For the text-containing cell, return its midpoint in [X, Y] coordinate format. 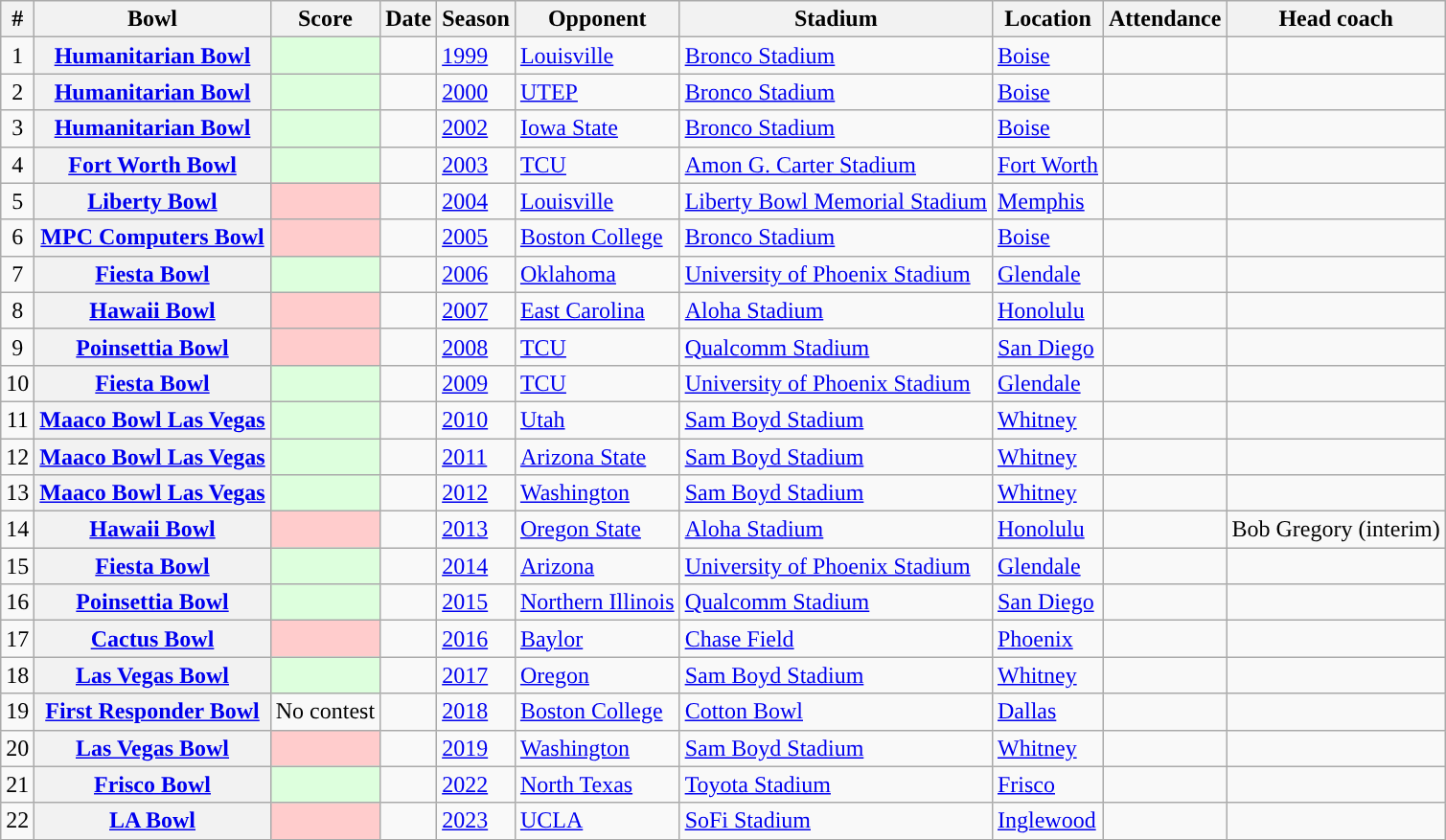
Amon G. Carter Stadium [836, 165]
Arizona [597, 566]
Fort Worth [1047, 165]
5 [17, 201]
7 [17, 274]
Fort Worth Bowl [152, 165]
Score [325, 19]
Oregon [597, 675]
2002 [476, 128]
18 [17, 675]
UTEP [597, 92]
Stadium [836, 19]
Baylor [597, 639]
2008 [476, 347]
East Carolina [597, 310]
2016 [476, 639]
Bowl [152, 19]
Season [476, 19]
11 [17, 420]
2011 [476, 457]
14 [17, 530]
2006 [476, 274]
Liberty Bowl [152, 201]
2010 [476, 420]
2 [17, 92]
No contest [325, 712]
North Texas [597, 784]
2013 [476, 530]
17 [17, 639]
16 [17, 602]
Frisco Bowl [152, 784]
2023 [476, 821]
Location [1047, 19]
2009 [476, 383]
Phoenix [1047, 639]
Cotton Bowl [836, 712]
6 [17, 238]
2017 [476, 675]
Utah [597, 420]
8 [17, 310]
4 [17, 165]
2007 [476, 310]
Northern Illinois [597, 602]
Liberty Bowl Memorial Stadium [836, 201]
19 [17, 712]
3 [17, 128]
2012 [476, 493]
Inglewood [1047, 821]
2004 [476, 201]
Frisco [1047, 784]
First Responder Bowl [152, 712]
Iowa State [597, 128]
Arizona State [597, 457]
10 [17, 383]
MPC Computers Bowl [152, 238]
2000 [476, 92]
Bob Gregory (interim) [1336, 530]
Memphis [1047, 201]
21 [17, 784]
15 [17, 566]
2022 [476, 784]
Opponent [597, 19]
22 [17, 821]
20 [17, 748]
# [17, 19]
Oregon State [597, 530]
Toyota Stadium [836, 784]
Attendance [1165, 19]
SoFi Stadium [836, 821]
Cactus Bowl [152, 639]
2014 [476, 566]
12 [17, 457]
Head coach [1336, 19]
LA Bowl [152, 821]
1999 [476, 56]
Dallas [1047, 712]
Oklahoma [597, 274]
2003 [476, 165]
2015 [476, 602]
Date [408, 19]
Chase Field [836, 639]
2019 [476, 748]
1 [17, 56]
2005 [476, 238]
2018 [476, 712]
13 [17, 493]
UCLA [597, 821]
9 [17, 347]
